For the text-containing cell, return its midpoint in [X, Y] coordinate format. 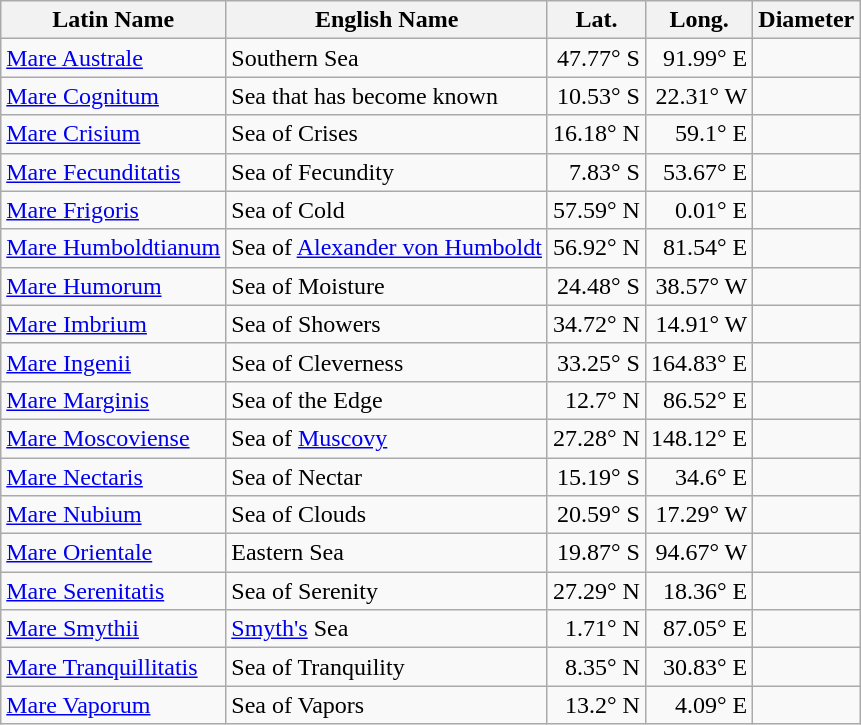
Mare Imbrium [114, 324]
15.19° S [596, 477]
57.59° N [596, 210]
20.59° S [596, 515]
Mare Smythii [114, 629]
Mare Orientale [114, 553]
Mare Nubium [114, 515]
Mare Ingenii [114, 362]
87.05° E [698, 629]
Mare Vaporum [114, 705]
30.83° E [698, 667]
34.6° E [698, 477]
19.87° S [596, 553]
English Name [387, 20]
27.28° N [596, 438]
22.31° W [698, 96]
8.35° N [596, 667]
12.7° N [596, 400]
53.67° E [698, 172]
7.83° S [596, 172]
Mare Humorum [114, 286]
18.36° E [698, 591]
Sea of Muscovy [387, 438]
59.1° E [698, 134]
Mare Tranquillitatis [114, 667]
Mare Fecunditatis [114, 172]
10.53° S [596, 96]
Sea of Alexander von Humboldt [387, 248]
148.12° E [698, 438]
94.67° W [698, 553]
Mare Cognitum [114, 96]
Sea of Cleverness [387, 362]
Sea of Nectar [387, 477]
Diameter [806, 20]
81.54° E [698, 248]
47.77° S [596, 58]
33.25° S [596, 362]
Sea of Moisture [387, 286]
17.29° W [698, 515]
56.92° N [596, 248]
Mare Nectaris [114, 477]
13.2° N [596, 705]
Latin Name [114, 20]
16.18° N [596, 134]
Sea that has become known [387, 96]
Mare Australe [114, 58]
Sea of Showers [387, 324]
Sea of the Edge [387, 400]
Sea of Tranquility [387, 667]
Mare Humboldtianum [114, 248]
Sea of Serenity [387, 591]
Sea of Crises [387, 134]
Lat. [596, 20]
Mare Frigoris [114, 210]
Long. [698, 20]
27.29° N [596, 591]
1.71° N [596, 629]
24.48° S [596, 286]
91.99° E [698, 58]
14.91° W [698, 324]
Southern Sea [387, 58]
0.01° E [698, 210]
Sea of Fecundity [387, 172]
Mare Crisium [114, 134]
38.57° W [698, 286]
Sea of Vapors [387, 705]
Mare Moscoviense [114, 438]
Sea of Cold [387, 210]
Smyth's Sea [387, 629]
Mare Serenitatis [114, 591]
34.72° N [596, 324]
4.09° E [698, 705]
Sea of Clouds [387, 515]
164.83° E [698, 362]
86.52° E [698, 400]
Mare Marginis [114, 400]
Eastern Sea [387, 553]
